Find where the given text appears and provide that cell's center as [x, y] coordinate. 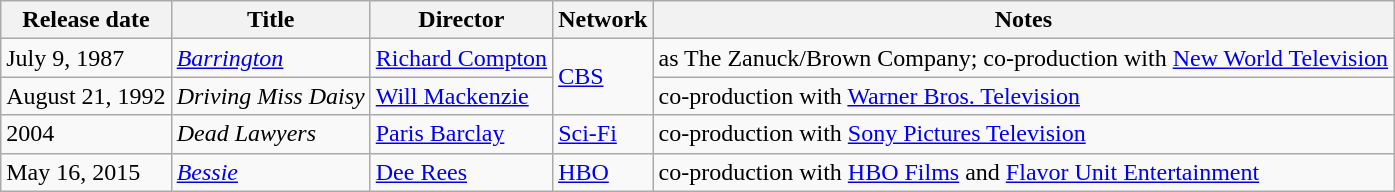
Title [270, 20]
Driving Miss Daisy [270, 96]
Director [461, 20]
Network [603, 20]
Bessie [270, 172]
Will Mackenzie [461, 96]
Paris Barclay [461, 134]
July 9, 1987 [86, 58]
Dead Lawyers [270, 134]
Dee Rees [461, 172]
CBS [603, 77]
co-production with HBO Films and Flavor Unit Entertainment [1024, 172]
Sci-Fi [603, 134]
Release date [86, 20]
as The Zanuck/Brown Company; co-production with New World Television [1024, 58]
Richard Compton [461, 58]
August 21, 1992 [86, 96]
Notes [1024, 20]
HBO [603, 172]
2004 [86, 134]
co-production with Warner Bros. Television [1024, 96]
May 16, 2015 [86, 172]
Barrington [270, 58]
co-production with Sony Pictures Television [1024, 134]
